Return (X, Y) of the center of cell containing provided text 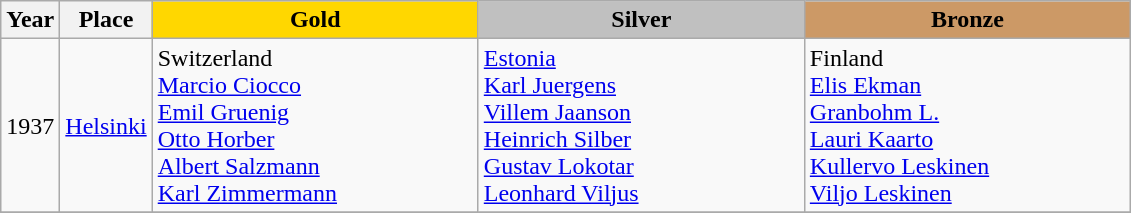
1937 (30, 126)
Place (106, 20)
Helsinki (106, 126)
FinlandElis EkmanGranbohm L.Lauri KaartoKullervo LeskinenViljo Leskinen (967, 126)
Silver (641, 20)
Year (30, 20)
SwitzerlandMarcio CioccoEmil GruenigOtto HorberAlbert SalzmannKarl Zimmermann (315, 126)
EstoniaKarl JuergensVillem JaansonHeinrich SilberGustav LokotarLeonhard Viljus (641, 126)
Bronze (967, 20)
Gold (315, 20)
